Return the [X, Y] coordinate for the center point of the cell that contains the specified text.  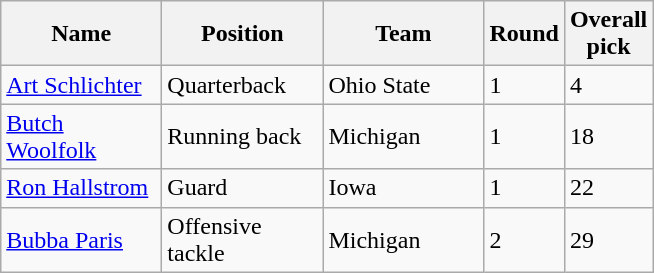
Butch Woolfolk [82, 136]
2 [524, 240]
Quarterback [242, 85]
Name [82, 34]
Ohio State [404, 85]
Ron Hallstrom [82, 188]
Art Schlichter [82, 85]
Bubba Paris [82, 240]
Guard [242, 188]
Offensive tackle [242, 240]
Iowa [404, 188]
Overall pick [608, 34]
4 [608, 85]
Round [524, 34]
Running back [242, 136]
29 [608, 240]
Position [242, 34]
18 [608, 136]
22 [608, 188]
Team [404, 34]
